For the text-containing cell, return its midpoint in (x, y) coordinate format. 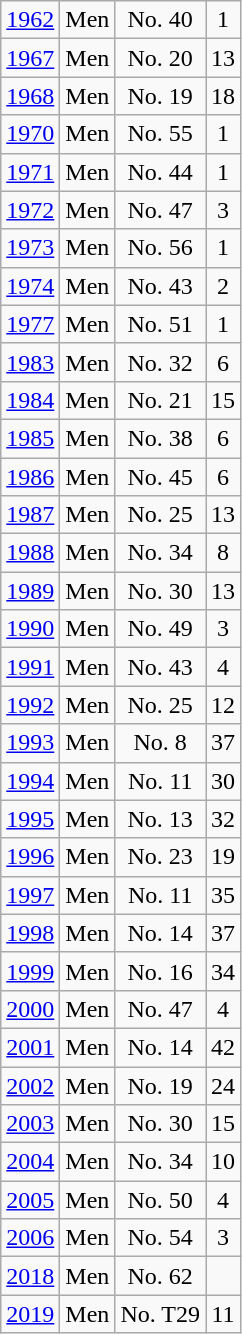
1977 (30, 324)
No. 21 (160, 400)
12 (224, 705)
30 (224, 781)
No. 13 (160, 819)
1971 (30, 172)
2003 (30, 1124)
19 (224, 857)
No. 49 (160, 629)
2019 (30, 1314)
1994 (30, 781)
2005 (30, 1200)
10 (224, 1162)
1974 (30, 286)
No. 38 (160, 438)
2 (224, 286)
No. 44 (160, 172)
2004 (30, 1162)
No. 23 (160, 857)
34 (224, 971)
1987 (30, 515)
No. 51 (160, 324)
1970 (30, 134)
No. 40 (160, 20)
42 (224, 1047)
No. 8 (160, 743)
2006 (30, 1238)
2000 (30, 1009)
35 (224, 895)
No. 16 (160, 971)
1988 (30, 553)
No. 45 (160, 477)
1968 (30, 96)
1992 (30, 705)
1995 (30, 819)
1985 (30, 438)
1997 (30, 895)
24 (224, 1085)
No. 32 (160, 362)
No. 50 (160, 1200)
11 (224, 1314)
No. 20 (160, 58)
1983 (30, 362)
1967 (30, 58)
2018 (30, 1276)
1996 (30, 857)
1998 (30, 933)
1999 (30, 971)
1989 (30, 591)
1991 (30, 667)
No. 56 (160, 248)
8 (224, 553)
32 (224, 819)
No. 62 (160, 1276)
2002 (30, 1085)
No. 54 (160, 1238)
1990 (30, 629)
1986 (30, 477)
1972 (30, 210)
1962 (30, 20)
1993 (30, 743)
No. T29 (160, 1314)
1984 (30, 400)
18 (224, 96)
1973 (30, 248)
2001 (30, 1047)
No. 55 (160, 134)
